Pinpoint the cell where the given text exists, returning its (x, y) midpoint coordinate. 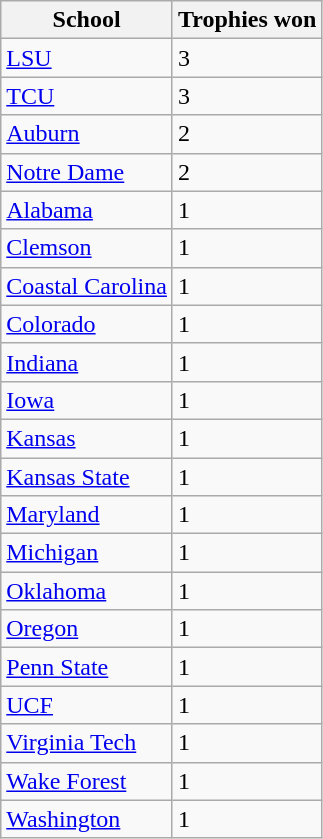
Iowa (87, 400)
Virginia Tech (87, 743)
Alabama (87, 210)
Oklahoma (87, 591)
Maryland (87, 515)
Coastal Carolina (87, 286)
Trophies won (247, 20)
Auburn (87, 134)
Wake Forest (87, 781)
Colorado (87, 324)
Kansas State (87, 477)
Penn State (87, 667)
UCF (87, 705)
Notre Dame (87, 172)
Oregon (87, 629)
LSU (87, 58)
Kansas (87, 438)
Michigan (87, 553)
TCU (87, 96)
Indiana (87, 362)
Washington (87, 819)
Clemson (87, 248)
School (87, 20)
